Capture the cell that displays the provided text and extract its [X, Y] central coordinate. 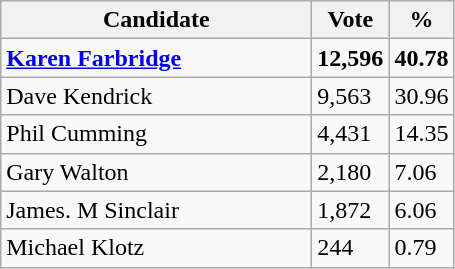
Gary Walton [156, 172]
Candidate [156, 20]
James. M Sinclair [156, 210]
14.35 [422, 134]
Dave Kendrick [156, 96]
40.78 [422, 58]
6.06 [422, 210]
7.06 [422, 172]
Vote [350, 20]
Phil Cumming [156, 134]
Karen Farbridge [156, 58]
244 [350, 248]
4,431 [350, 134]
2,180 [350, 172]
9,563 [350, 96]
Michael Klotz [156, 248]
12,596 [350, 58]
0.79 [422, 248]
1,872 [350, 210]
% [422, 20]
30.96 [422, 96]
